Capture the cell that displays the provided text and extract its [X, Y] central coordinate. 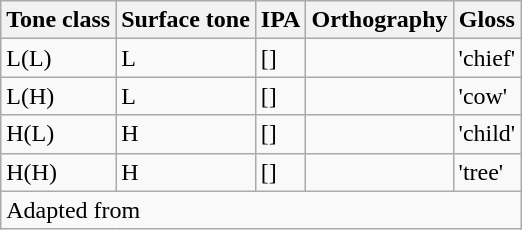
'tree' [487, 172]
H(L) [58, 134]
Surface tone [186, 20]
L(L) [58, 58]
Gloss [487, 20]
'chief' [487, 58]
IPA [280, 20]
Orthography [380, 20]
'cow' [487, 96]
H(H) [58, 172]
'child' [487, 134]
Tone class [58, 20]
L(H) [58, 96]
Adapted from [261, 210]
